For the text-containing cell, return its midpoint in (x, y) coordinate format. 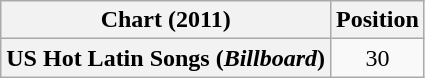
Position (378, 20)
Chart (2011) (166, 20)
US Hot Latin Songs (Billboard) (166, 58)
30 (378, 58)
